Determine the [x, y] coordinate at the center of the cell enclosing the given text.  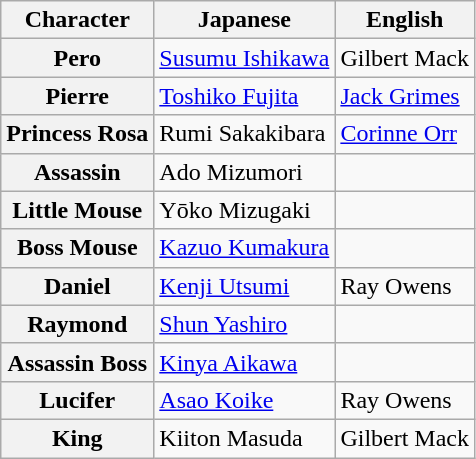
English [405, 20]
Toshiko Fujita [244, 96]
Susumu Ishikawa [244, 58]
Boss Mouse [78, 248]
Shun Yashiro [244, 324]
King [78, 438]
Character [78, 20]
Raymond [78, 324]
Kiiton Masuda [244, 438]
Rumi Sakakibara [244, 134]
Kenji Utsumi [244, 286]
Pierre [78, 96]
Lucifer [78, 400]
Ado Mizumori [244, 172]
Japanese [244, 20]
Asao Koike [244, 400]
Princess Rosa [78, 134]
Kinya Aikawa [244, 362]
Daniel [78, 286]
Corinne Orr [405, 134]
Kazuo Kumakura [244, 248]
Little Mouse [78, 210]
Jack Grimes [405, 96]
Pero [78, 58]
Assassin Boss [78, 362]
Yōko Mizugaki [244, 210]
Assassin [78, 172]
